Provide the (x, y) coordinate of the cell's center where the given text is located.  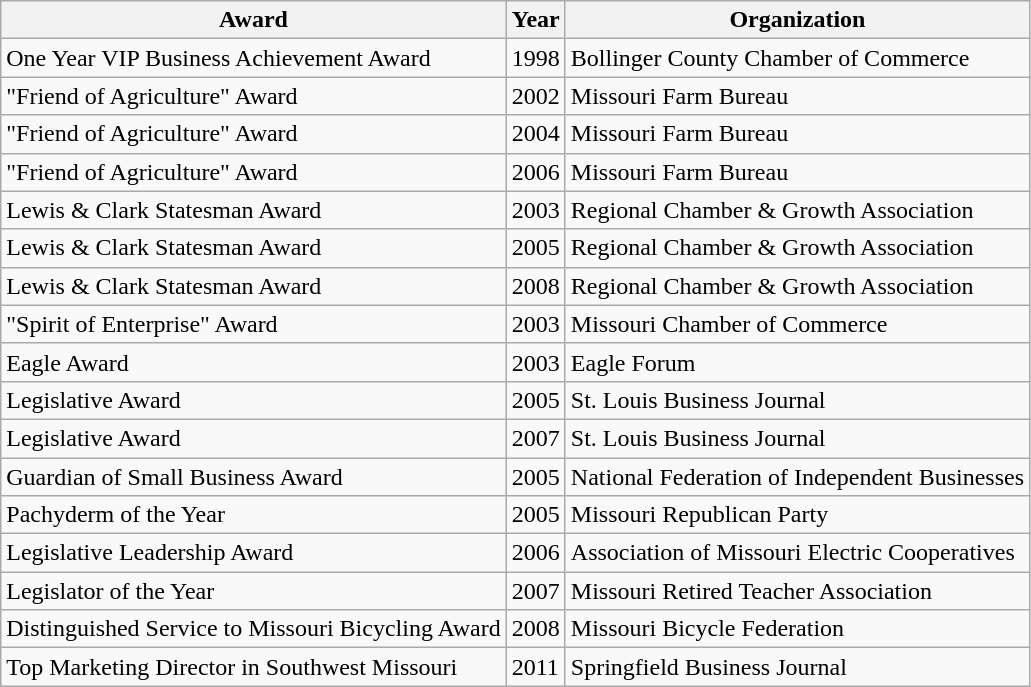
Guardian of Small Business Award (254, 477)
1998 (536, 58)
"Spirit of Enterprise" Award (254, 324)
Award (254, 20)
Distinguished Service to Missouri Bicycling Award (254, 629)
Missouri Chamber of Commerce (797, 324)
Bollinger County Chamber of Commerce (797, 58)
Legislative Leadership Award (254, 553)
Eagle Forum (797, 362)
Springfield Business Journal (797, 667)
Legislator of the Year (254, 591)
2002 (536, 96)
Missouri Retired Teacher Association (797, 591)
Top Marketing Director in Southwest Missouri (254, 667)
2011 (536, 667)
Pachyderm of the Year (254, 515)
Year (536, 20)
Missouri Republican Party (797, 515)
Missouri Bicycle Federation (797, 629)
One Year VIP Business Achievement Award (254, 58)
2004 (536, 134)
Association of Missouri Electric Cooperatives (797, 553)
Eagle Award (254, 362)
Organization (797, 20)
National Federation of Independent Businesses (797, 477)
